Capture the cell that displays the provided text and extract its (x, y) central coordinate. 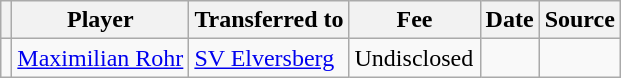
Player (100, 20)
Fee (414, 20)
Source (580, 20)
Date (510, 20)
SV Elversberg (269, 58)
Undisclosed (414, 58)
Maximilian Rohr (100, 58)
Transferred to (269, 20)
